Output the (x, y) coordinate of the center of the cell containing the given text.  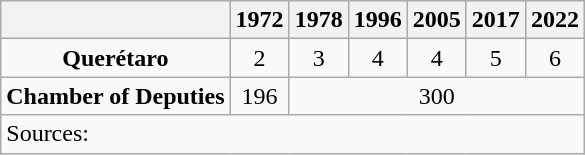
1978 (318, 20)
Chamber of Deputies (116, 96)
Querétaro (116, 58)
Sources: (293, 134)
5 (496, 58)
2005 (436, 20)
1996 (378, 20)
2 (260, 58)
3 (318, 58)
196 (260, 96)
300 (436, 96)
1972 (260, 20)
2022 (554, 20)
6 (554, 58)
2017 (496, 20)
